Find where the given text appears and provide that cell's center as (X, Y) coordinate. 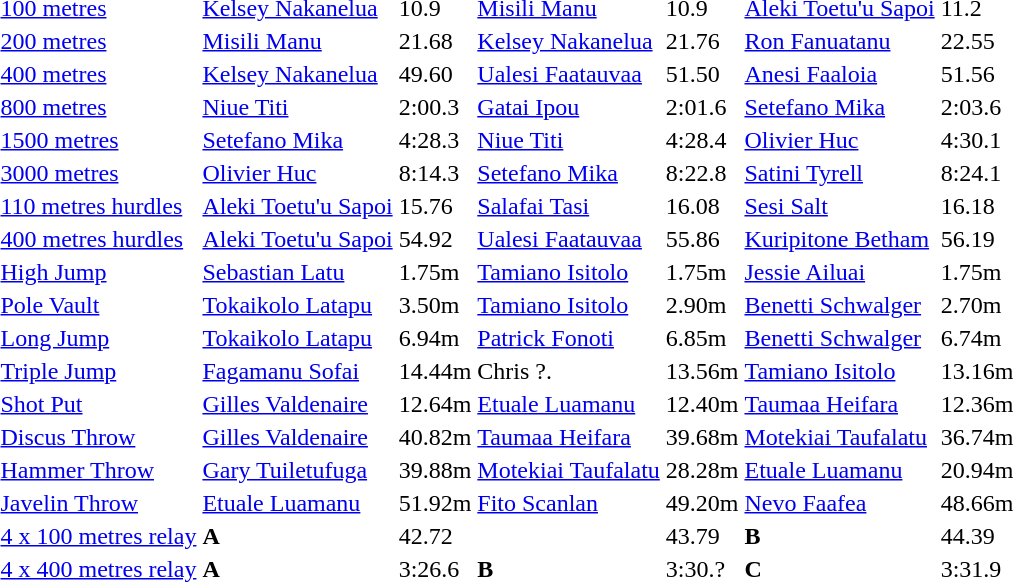
2:00.3 (435, 107)
Fito Scanlan (568, 503)
3.50m (435, 305)
39.68m (702, 437)
43.79 (702, 536)
49.20m (702, 503)
Sebastian Latu (298, 272)
Misili Manu (298, 41)
Nevo Faafea (840, 503)
51.92m (435, 503)
6.94m (435, 338)
15.76 (435, 206)
A (298, 536)
21.76 (702, 41)
Sesi Salt (840, 206)
Anesi Faaloia (840, 74)
8:14.3 (435, 173)
12.64m (435, 404)
21.68 (435, 41)
14.44m (435, 371)
4:28.4 (702, 140)
B (840, 536)
4:28.3 (435, 140)
Jessie Ailuai (840, 272)
49.60 (435, 74)
Ron Fanuatanu (840, 41)
39.88m (435, 470)
54.92 (435, 239)
55.86 (702, 239)
Patrick Fonoti (568, 338)
2:01.6 (702, 107)
Satini Tyrell (840, 173)
12.40m (702, 404)
13.56m (702, 371)
6.85m (702, 338)
40.82m (435, 437)
28.28m (702, 470)
Kuripitone Betham (840, 239)
2.90m (702, 305)
16.08 (702, 206)
Salafai Tasi (568, 206)
Gary Tuiletufuga (298, 470)
51.50 (702, 74)
Fagamanu Sofai (298, 371)
42.72 (435, 536)
8:22.8 (702, 173)
Gatai Ipou (568, 107)
Chris ?. (568, 371)
